Identify which cell holds the provided text, then report its (X, Y) central coordinate. 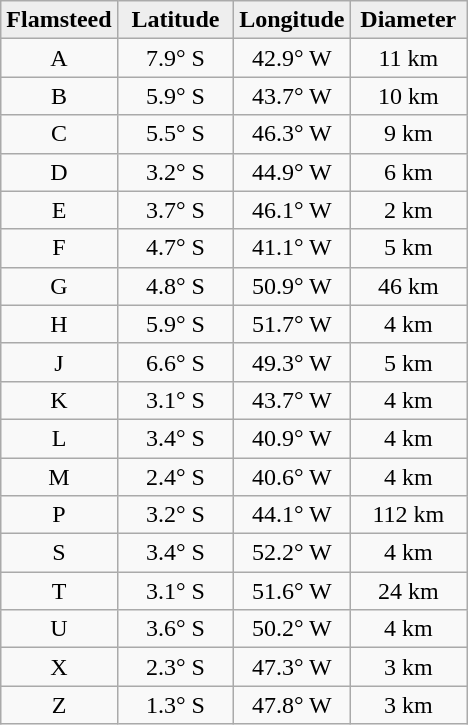
Flamsteed (59, 20)
E (59, 210)
46.1° W (292, 210)
40.6° W (292, 477)
50.2° W (292, 629)
47.3° W (292, 667)
10 km (408, 96)
1.3° S (175, 705)
J (59, 362)
Z (59, 705)
4.7° S (175, 248)
24 km (408, 591)
T (59, 591)
6.6° S (175, 362)
49.3° W (292, 362)
11 km (408, 58)
3.7° S (175, 210)
46 km (408, 286)
X (59, 667)
F (59, 248)
K (59, 400)
5.5° S (175, 134)
44.9° W (292, 172)
L (59, 438)
52.2° W (292, 553)
2 km (408, 210)
Latitude (175, 20)
P (59, 515)
46.3° W (292, 134)
D (59, 172)
50.9° W (292, 286)
44.1° W (292, 515)
Diameter (408, 20)
47.8° W (292, 705)
B (59, 96)
A (59, 58)
40.9° W (292, 438)
7.9° S (175, 58)
51.6° W (292, 591)
4.8° S (175, 286)
C (59, 134)
M (59, 477)
3.6° S (175, 629)
41.1° W (292, 248)
S (59, 553)
H (59, 324)
2.3° S (175, 667)
112 km (408, 515)
51.7° W (292, 324)
6 km (408, 172)
U (59, 629)
Longitude (292, 20)
G (59, 286)
42.9° W (292, 58)
9 km (408, 134)
2.4° S (175, 477)
